For the text-containing cell, return its midpoint in (x, y) coordinate format. 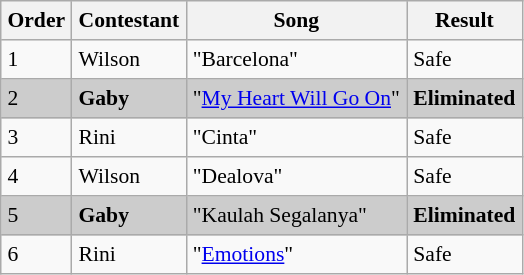
1 (36, 60)
5 (36, 216)
Song (296, 20)
Order (36, 20)
"Kaulah Segalanya" (296, 216)
"Emotions" (296, 254)
Contestant (129, 20)
"Barcelona" (296, 60)
2 (36, 98)
4 (36, 176)
3 (36, 138)
6 (36, 254)
"Cinta" (296, 138)
Result (464, 20)
"Dealova" (296, 176)
"My Heart Will Go On" (296, 98)
